Identify which cell holds the provided text, then report its (X, Y) central coordinate. 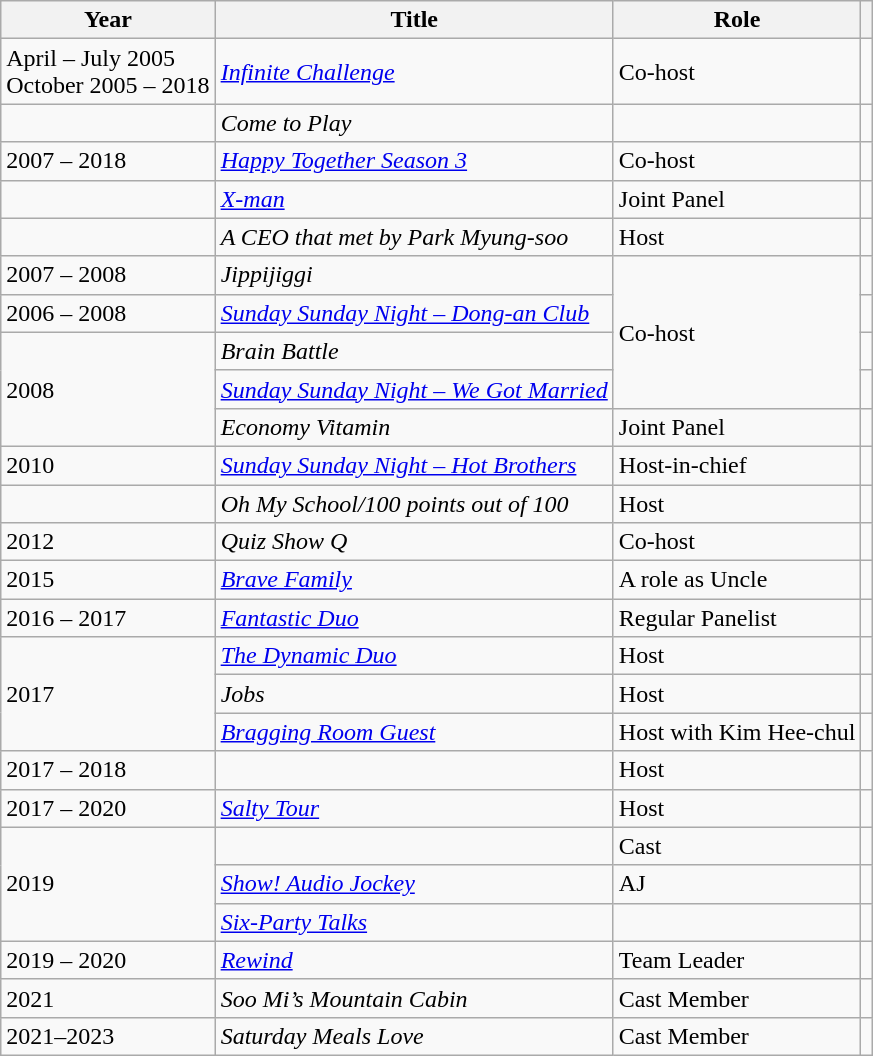
Sunday Sunday Night – Hot Brothers (414, 465)
Saturday Meals Love (414, 1036)
2019 – 2020 (108, 960)
2017 – 2018 (108, 770)
2021–2023 (108, 1036)
April – July 2005October 2005 – 2018 (108, 72)
Jobs (414, 694)
2007 – 2008 (108, 275)
2019 (108, 884)
X-man (414, 199)
Happy Together Season 3 (414, 161)
Bragging Room Guest (414, 732)
Brave Family (414, 580)
Sunday Sunday Night – Dong-an Club (414, 313)
2007 – 2018 (108, 161)
2008 (108, 389)
Jippijiggi (414, 275)
Rewind (414, 960)
Regular Panelist (737, 618)
2021 (108, 998)
Role (737, 20)
Team Leader (737, 960)
Host with Kim Hee-chul (737, 732)
Six-Party Talks (414, 922)
Host-in-chief (737, 465)
2010 (108, 465)
Sunday Sunday Night – We Got Married (414, 389)
A CEO that met by Park Myung-soo (414, 237)
Salty Tour (414, 808)
Brain Battle (414, 351)
2016 – 2017 (108, 618)
Quiz Show Q (414, 542)
Fantastic Duo (414, 618)
Economy Vitamin (414, 427)
Year (108, 20)
2017 – 2020 (108, 808)
Oh My School/100 points out of 100 (414, 503)
Come to Play (414, 123)
AJ (737, 884)
Soo Mi’s Mountain Cabin (414, 998)
The Dynamic Duo (414, 656)
Title (414, 20)
2012 (108, 542)
2017 (108, 694)
Cast (737, 846)
Show! Audio Jockey (414, 884)
2006 – 2008 (108, 313)
2015 (108, 580)
Infinite Challenge (414, 72)
A role as Uncle (737, 580)
